From the cell containing the given text, extract its center point as (x, y) coordinate. 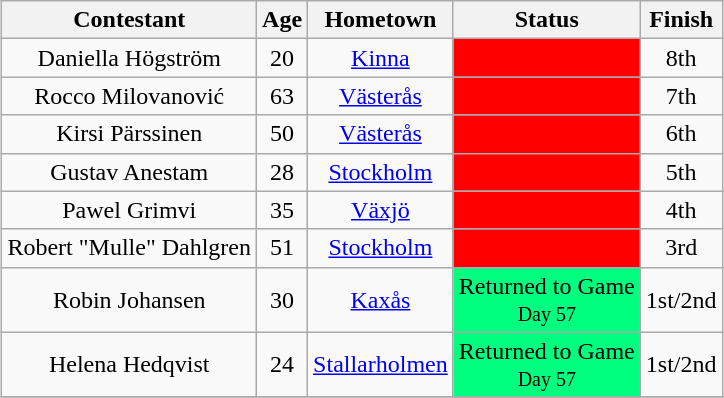
Växjö (381, 210)
Robert "Mulle" Dahlgren (130, 248)
Status (546, 20)
Contestant (130, 20)
63 (282, 96)
7th (681, 96)
Helena Hedqvist (130, 364)
30 (282, 300)
Daniella Högström (130, 58)
Rocco Milovanović (130, 96)
Age (282, 20)
24 (282, 364)
5th (681, 172)
50 (282, 134)
Hometown (381, 20)
51 (282, 248)
Kaxås (381, 300)
8th (681, 58)
Robin Johansen (130, 300)
6th (681, 134)
35 (282, 210)
28 (282, 172)
Gustav Anestam (130, 172)
Kirsi Pärssinen (130, 134)
4th (681, 210)
Finish (681, 20)
Kinna (381, 58)
Stallarholmen (381, 364)
3rd (681, 248)
Pawel Grimvi (130, 210)
20 (282, 58)
